Determine the [X, Y] coordinate at the center of the cell enclosing the given text.  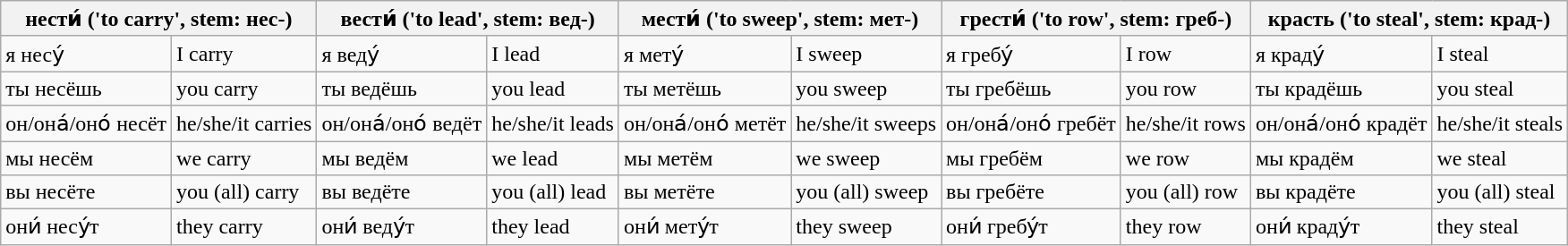
you steal [1500, 89]
я гребу́ [1031, 54]
мы метём [704, 158]
you (all) steal [1500, 192]
ты несёшь [86, 89]
мы крадём [1341, 158]
you row [1185, 89]
он/она́/оно́ несёт [86, 123]
we steal [1500, 158]
он/она́/оно́ гребёт [1031, 123]
he/she/it steals [1500, 123]
вы метёте [704, 192]
I carry [244, 54]
he/she/it rows [1185, 123]
you lead [553, 89]
мести́ ('to sweep', stem: мет-) [780, 19]
they lead [553, 227]
we carry [244, 158]
я мету́ [704, 54]
они́ веду́т [402, 227]
you (all) lead [553, 192]
вы несёте [86, 192]
они́ краду́т [1341, 227]
я несу́ [86, 54]
you carry [244, 89]
нести́ ('to carry', stem: нес-) [159, 19]
you (all) carry [244, 192]
он/она́/оно́ ведёт [402, 123]
you (all) sweep [866, 192]
мы несём [86, 158]
ты крадёшь [1341, 89]
he/she/it carries [244, 123]
красть ('to steal', stem: крад-) [1409, 19]
they carry [244, 227]
я веду́ [402, 54]
ты ведёшь [402, 89]
ты гребёшь [1031, 89]
ты метёшь [704, 89]
they steal [1500, 227]
I row [1185, 54]
we row [1185, 158]
грести́ ('to row', stem: греб-) [1096, 19]
он/она́/оно́ крадёт [1341, 123]
они́ мету́т [704, 227]
they sweep [866, 227]
они́ гребу́т [1031, 227]
I steal [1500, 54]
they row [1185, 227]
мы гребём [1031, 158]
I sweep [866, 54]
you sweep [866, 89]
вы ведёте [402, 192]
вы гребёте [1031, 192]
he/she/it sweeps [866, 123]
он/она́/оно́ метёт [704, 123]
я краду́ [1341, 54]
вы крадёте [1341, 192]
we sweep [866, 158]
I lead [553, 54]
he/she/it leads [553, 123]
мы ведём [402, 158]
они́ несу́т [86, 227]
you (all) row [1185, 192]
вести́ ('to lead', stem: вед-) [468, 19]
we lead [553, 158]
